Scan for the cell matching the given text and deliver its (x, y) coordinate at center. 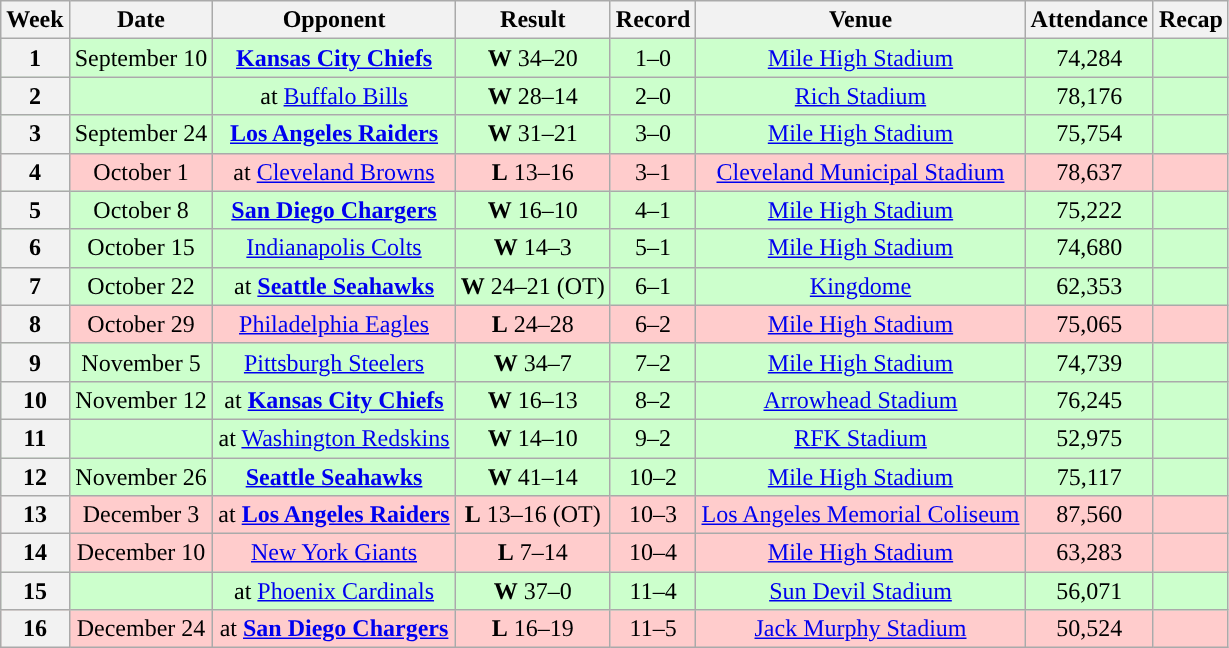
74,739 (1089, 362)
at Seattle Seahawks (334, 286)
Opponent (334, 20)
74,284 (1089, 58)
10–4 (653, 553)
Date (141, 20)
7–2 (653, 362)
L 7–14 (532, 553)
Attendance (1089, 20)
Week (35, 20)
Venue (860, 20)
December 3 (141, 515)
November 5 (141, 362)
November 26 (141, 477)
Jack Murphy Stadium (860, 629)
74,680 (1089, 248)
Pittsburgh Steelers (334, 362)
10–2 (653, 477)
Cleveland Municipal Stadium (860, 172)
Indianapolis Colts (334, 248)
W 14–10 (532, 438)
14 (35, 553)
W 24–21 (OT) (532, 286)
75,065 (1089, 324)
Rich Stadium (860, 96)
December 10 (141, 553)
3–0 (653, 134)
1–0 (653, 58)
L 13–16 (532, 172)
52,975 (1089, 438)
New York Giants (334, 553)
78,637 (1089, 172)
W 16–10 (532, 210)
2 (35, 96)
Record (653, 20)
76,245 (1089, 400)
4 (35, 172)
October 8 (141, 210)
10 (35, 400)
3–1 (653, 172)
50,524 (1089, 629)
5 (35, 210)
Arrowhead Stadium (860, 400)
63,283 (1089, 553)
Seattle Seahawks (334, 477)
11–4 (653, 591)
87,560 (1089, 515)
78,176 (1089, 96)
5–1 (653, 248)
Los Angeles Memorial Coliseum (860, 515)
2–0 (653, 96)
at Washington Redskins (334, 438)
75,754 (1089, 134)
September 24 (141, 134)
L 13–16 (OT) (532, 515)
W 14–3 (532, 248)
at Los Angeles Raiders (334, 515)
San Diego Chargers (334, 210)
October 22 (141, 286)
at Phoenix Cardinals (334, 591)
at Cleveland Browns (334, 172)
L 16–19 (532, 629)
RFK Stadium (860, 438)
6–2 (653, 324)
W 31–21 (532, 134)
W 28–14 (532, 96)
Kingdome (860, 286)
56,071 (1089, 591)
September 10 (141, 58)
W 16–13 (532, 400)
W 41–14 (532, 477)
October 15 (141, 248)
4–1 (653, 210)
13 (35, 515)
November 12 (141, 400)
11 (35, 438)
6 (35, 248)
7 (35, 286)
12 (35, 477)
at San Diego Chargers (334, 629)
October 1 (141, 172)
Philadelphia Eagles (334, 324)
8 (35, 324)
at Kansas City Chiefs (334, 400)
75,117 (1089, 477)
9 (35, 362)
October 29 (141, 324)
15 (35, 591)
3 (35, 134)
6–1 (653, 286)
Sun Devil Stadium (860, 591)
16 (35, 629)
W 37–0 (532, 591)
9–2 (653, 438)
W 34–7 (532, 362)
8–2 (653, 400)
December 24 (141, 629)
Kansas City Chiefs (334, 58)
11–5 (653, 629)
10–3 (653, 515)
Los Angeles Raiders (334, 134)
62,353 (1089, 286)
W 34–20 (532, 58)
Recap (1190, 20)
1 (35, 58)
75,222 (1089, 210)
L 24–28 (532, 324)
at Buffalo Bills (334, 96)
Result (532, 20)
